Provide the [x, y] coordinate of the cell's center where the given text is located.  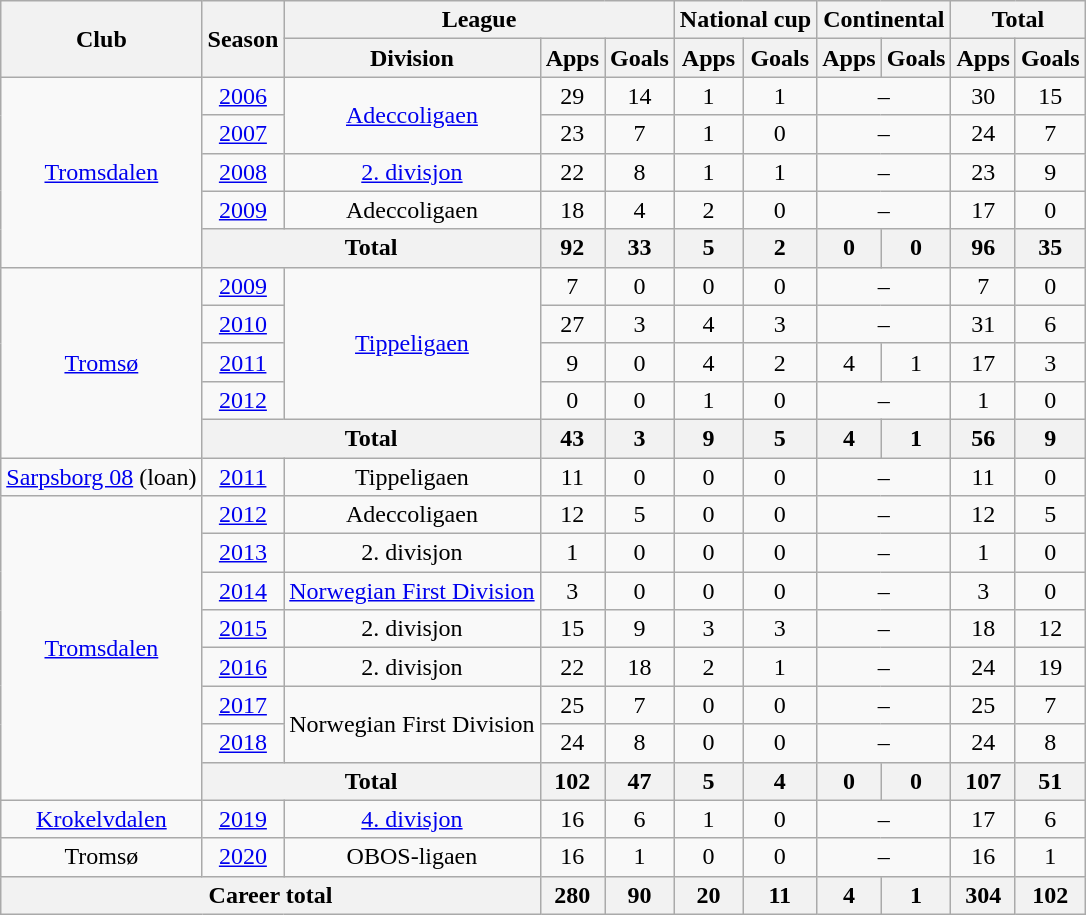
Division [412, 58]
4. divisjon [412, 819]
2017 [243, 705]
2008 [243, 172]
League [480, 20]
304 [983, 895]
2014 [243, 591]
Season [243, 39]
2006 [243, 96]
2013 [243, 553]
31 [983, 324]
30 [983, 96]
280 [572, 895]
2015 [243, 629]
19 [1050, 667]
National cup [745, 20]
90 [640, 895]
20 [708, 895]
Sarpsborg 08 (loan) [102, 477]
2020 [243, 857]
35 [1050, 248]
43 [572, 438]
Career total [270, 895]
Club [102, 39]
2016 [243, 667]
33 [640, 248]
56 [983, 438]
2010 [243, 324]
2007 [243, 134]
107 [983, 781]
96 [983, 248]
51 [1050, 781]
2019 [243, 819]
14 [640, 96]
2018 [243, 743]
92 [572, 248]
OBOS-ligaen [412, 857]
Continental [884, 20]
27 [572, 324]
29 [572, 96]
Krokelvdalen [102, 819]
47 [640, 781]
